Return [X, Y] of the center of cell containing provided text 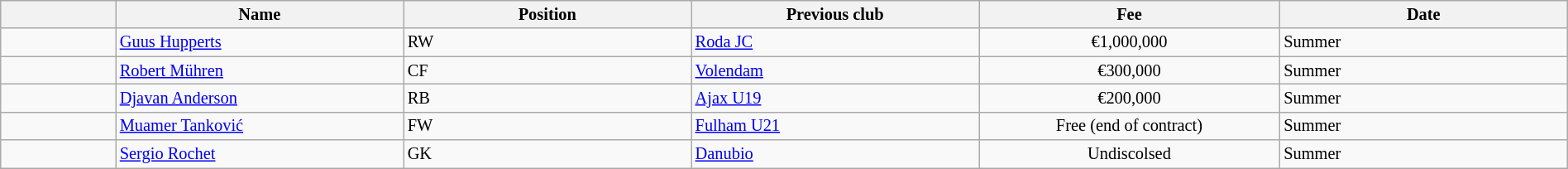
Sergio Rochet [260, 154]
Fee [1130, 14]
€300,000 [1130, 70]
Djavan Anderson [260, 98]
Volendam [835, 70]
Guus Hupperts [260, 42]
CF [547, 70]
Robert Mühren [260, 70]
RW [547, 42]
Muamer Tanković [260, 126]
Previous club [835, 14]
Position [547, 14]
FW [547, 126]
RB [547, 98]
Date [1423, 14]
Free (end of contract) [1130, 126]
Ajax U19 [835, 98]
GK [547, 154]
€200,000 [1130, 98]
€1,000,000 [1130, 42]
Roda JC [835, 42]
Danubio [835, 154]
Undiscolsed [1130, 154]
Name [260, 14]
Fulham U21 [835, 126]
